Return the [X, Y] coordinate for the center point of the cell that contains the specified text.  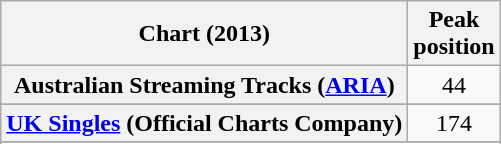
Chart (2013) [204, 34]
Peakposition [454, 34]
174 [454, 123]
UK Singles (Official Charts Company) [204, 123]
Australian Streaming Tracks (ARIA) [204, 85]
44 [454, 85]
